Capture the cell that displays the provided text and extract its (x, y) central coordinate. 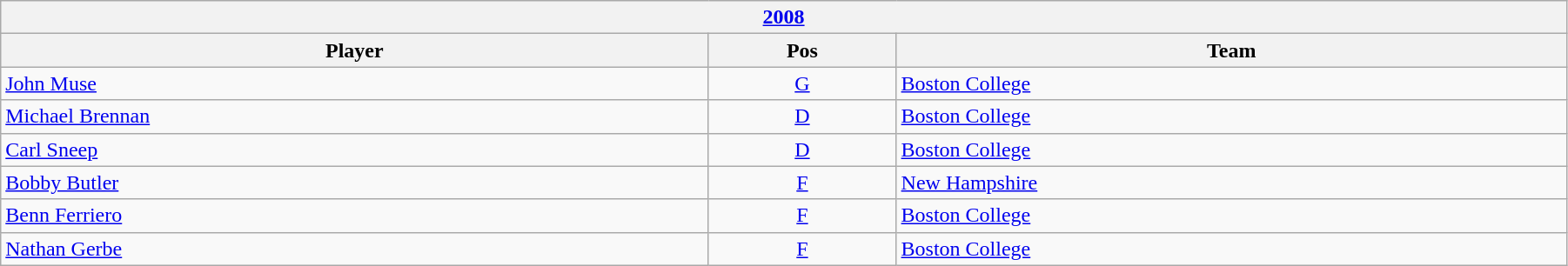
G (802, 83)
Carl Sneep (355, 150)
Nathan Gerbe (355, 249)
Michael Brennan (355, 116)
Bobby Butler (355, 183)
New Hampshire (1231, 183)
Team (1231, 50)
John Muse (355, 83)
2008 (784, 17)
Pos (802, 50)
Player (355, 50)
Benn Ferriero (355, 216)
